Capture the cell that displays the provided text and extract its (x, y) central coordinate. 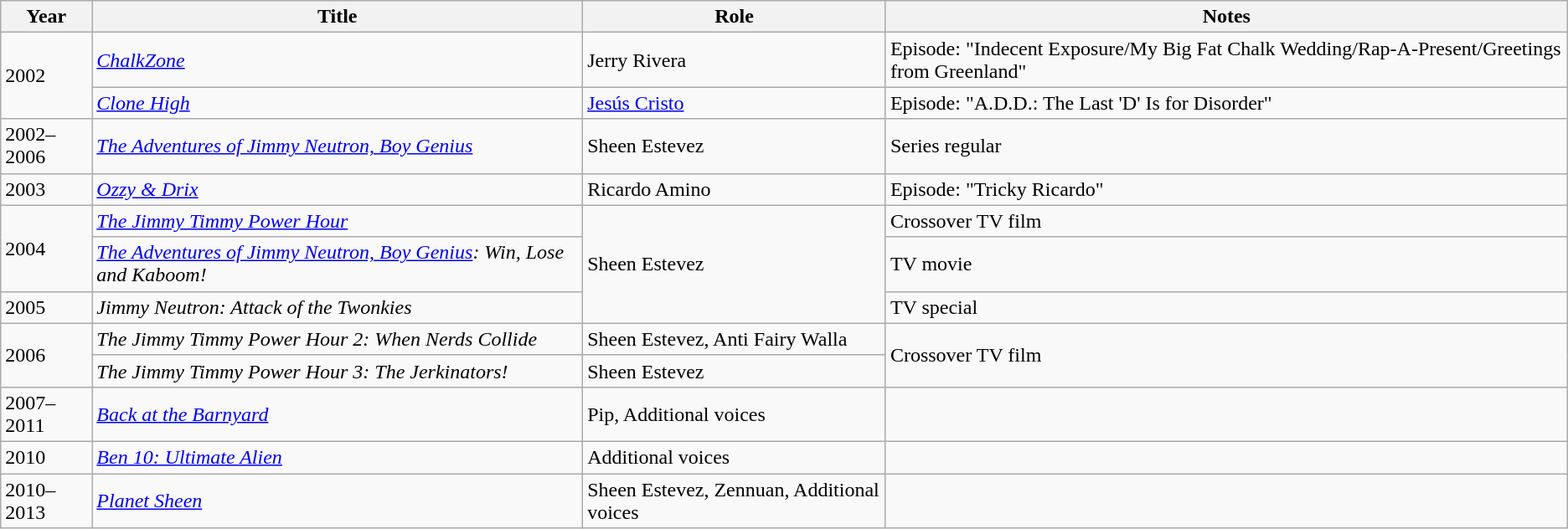
Role (735, 17)
Additional voices (735, 457)
TV movie (1226, 264)
2003 (47, 189)
Year (47, 17)
2002 (47, 75)
The Adventures of Jimmy Neutron, Boy Genius: Win, Lose and Kaboom! (338, 264)
2004 (47, 248)
Pip, Additional voices (735, 413)
Jesús Cristo (735, 103)
The Jimmy Timmy Power Hour 2: When Nerds Collide (338, 339)
Planet Sheen (338, 501)
Episode: "Tricky Ricardo" (1226, 189)
The Jimmy Timmy Power Hour (338, 221)
Episode: "A.D.D.: The Last 'D' Is for Disorder" (1226, 103)
Jimmy Neutron: Attack of the Twonkies (338, 307)
Sheen Estevez, Anti Fairy Walla (735, 339)
Ricardo Amino (735, 189)
The Adventures of Jimmy Neutron, Boy Genius (338, 146)
Clone High (338, 103)
The Jimmy Timmy Power Hour 3: The Jerkinators! (338, 371)
Episode: "Indecent Exposure/My Big Fat Chalk Wedding/Rap-A-Present/Greetings from Greenland" (1226, 60)
Back at the Barnyard (338, 413)
2007–2011 (47, 413)
2010–2013 (47, 501)
2010 (47, 457)
Ben 10: Ultimate Alien (338, 457)
2002–2006 (47, 146)
ChalkZone (338, 60)
Ozzy & Drix (338, 189)
Series regular (1226, 146)
Title (338, 17)
TV special (1226, 307)
2005 (47, 307)
2006 (47, 355)
Notes (1226, 17)
Jerry Rivera (735, 60)
Sheen Estevez, Zennuan, Additional voices (735, 501)
